Determine the [X, Y] coordinate at the center of the cell enclosing the given text.  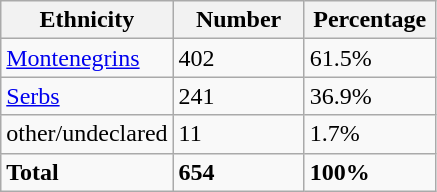
61.5% [370, 58]
402 [238, 58]
100% [370, 172]
other/undeclared [87, 134]
241 [238, 96]
654 [238, 172]
11 [238, 134]
Montenegrins [87, 58]
Serbs [87, 96]
Ethnicity [87, 20]
36.9% [370, 96]
1.7% [370, 134]
Percentage [370, 20]
Total [87, 172]
Number [238, 20]
